Pinpoint the cell where the given text exists, returning its (X, Y) midpoint coordinate. 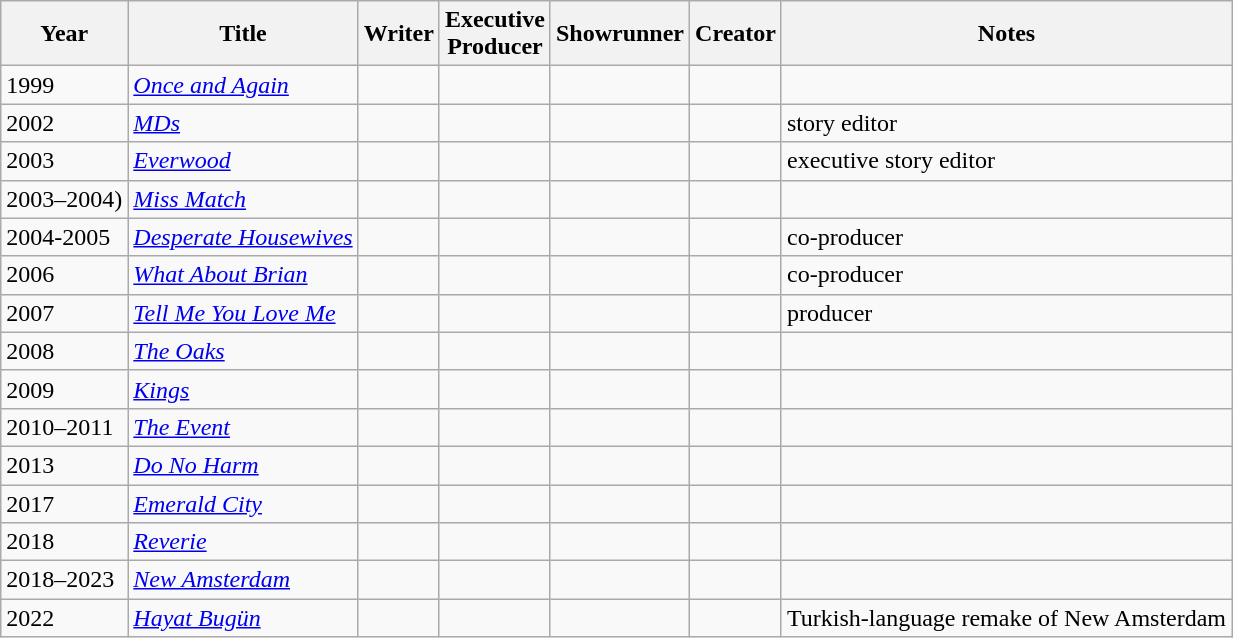
Creator (736, 34)
Kings (243, 389)
Writer (398, 34)
2022 (64, 618)
Title (243, 34)
Notes (1006, 34)
ExecutiveProducer (494, 34)
Showrunner (620, 34)
The Oaks (243, 351)
2010–2011 (64, 427)
2018 (64, 542)
2007 (64, 313)
New Amsterdam (243, 580)
2018–2023 (64, 580)
MDs (243, 123)
Once and Again (243, 85)
Turkish-language remake of New Amsterdam (1006, 618)
Hayat Bugün (243, 618)
Do No Harm (243, 465)
Emerald City (243, 503)
1999 (64, 85)
2017 (64, 503)
2013 (64, 465)
executive story editor (1006, 161)
Miss Match (243, 199)
Everwood (243, 161)
2003–2004) (64, 199)
2006 (64, 275)
Year (64, 34)
producer (1006, 313)
2009 (64, 389)
2008 (64, 351)
What About Brian (243, 275)
story editor (1006, 123)
Desperate Housewives (243, 237)
2004-2005 (64, 237)
2002 (64, 123)
Reverie (243, 542)
Tell Me You Love Me (243, 313)
The Event (243, 427)
2003 (64, 161)
